Detect which cell encompasses the target text, then output its (x, y) center coordinate. 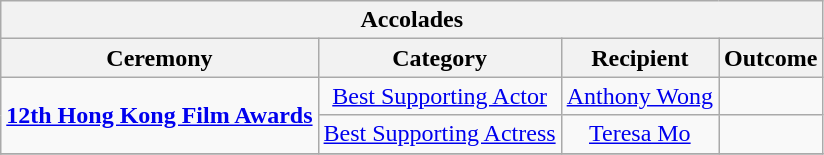
Anthony Wong (640, 96)
Category (440, 58)
Accolades (412, 20)
12th Hong Kong Film Awards (160, 115)
Best Supporting Actor (440, 96)
Best Supporting Actress (440, 134)
Ceremony (160, 58)
Outcome (770, 58)
Recipient (640, 58)
Teresa Mo (640, 134)
